Identify which cell holds the provided text, then report its (x, y) central coordinate. 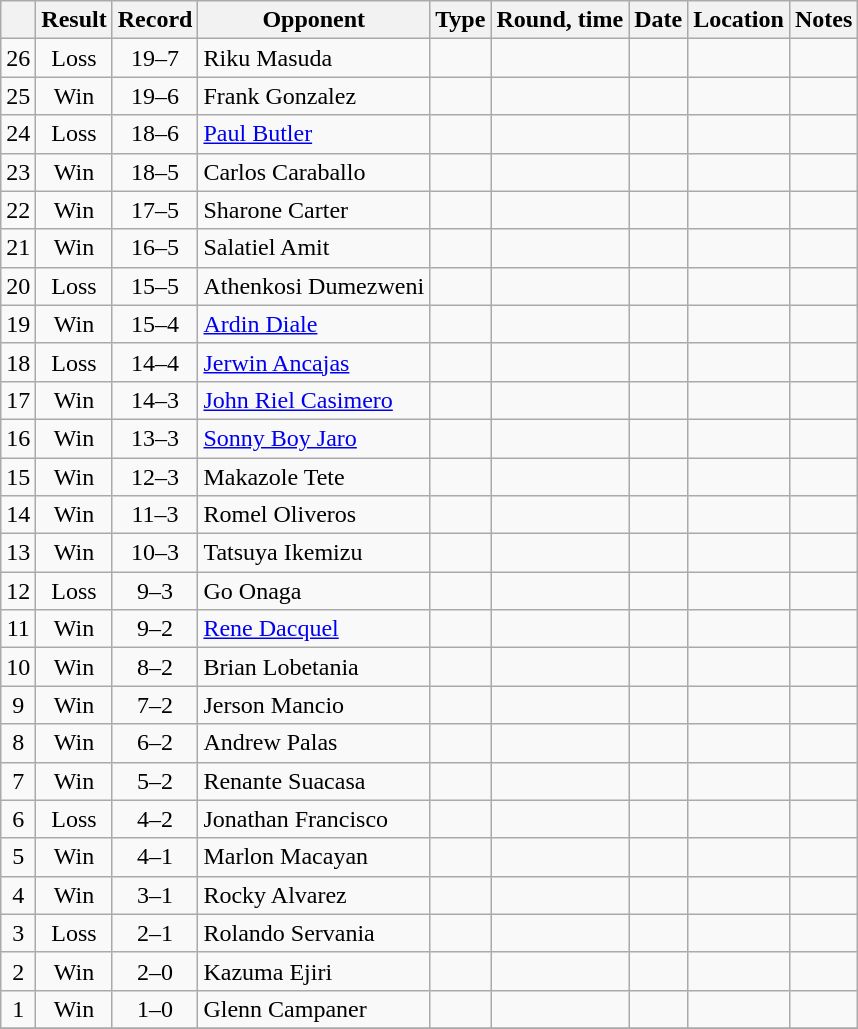
20 (18, 286)
2 (18, 971)
Romel Oliveros (314, 515)
Result (74, 20)
18–5 (155, 172)
6–2 (155, 743)
14–4 (155, 362)
12 (18, 591)
8–2 (155, 667)
Carlos Caraballo (314, 172)
Marlon Macayan (314, 857)
Renante Suacasa (314, 781)
6 (18, 819)
25 (18, 96)
Sonny Boy Jaro (314, 438)
Andrew Palas (314, 743)
Round, time (560, 20)
17 (18, 400)
Jerson Mancio (314, 705)
Opponent (314, 20)
11–3 (155, 515)
15–4 (155, 324)
3 (18, 933)
8 (18, 743)
Jerwin Ancajas (314, 362)
11 (18, 629)
3–1 (155, 895)
Rolando Servania (314, 933)
16–5 (155, 248)
1–0 (155, 1009)
18–6 (155, 134)
9 (18, 705)
1 (18, 1009)
22 (18, 210)
4 (18, 895)
4–1 (155, 857)
9–2 (155, 629)
Riku Masuda (314, 58)
Date (658, 20)
16 (18, 438)
2–0 (155, 971)
Frank Gonzalez (314, 96)
12–3 (155, 477)
5 (18, 857)
5–2 (155, 781)
18 (18, 362)
Brian Lobetania (314, 667)
Glenn Campaner (314, 1009)
17–5 (155, 210)
Salatiel Amit (314, 248)
Location (739, 20)
15 (18, 477)
13 (18, 553)
2–1 (155, 933)
Rene Dacquel (314, 629)
Makazole Tete (314, 477)
14 (18, 515)
John Riel Casimero (314, 400)
13–3 (155, 438)
Record (155, 20)
Go Onaga (314, 591)
Type (460, 20)
Tatsuya Ikemizu (314, 553)
19–7 (155, 58)
19 (18, 324)
24 (18, 134)
Rocky Alvarez (314, 895)
4–2 (155, 819)
Athenkosi Dumezweni (314, 286)
Notes (823, 20)
21 (18, 248)
19–6 (155, 96)
15–5 (155, 286)
26 (18, 58)
Sharone Carter (314, 210)
23 (18, 172)
Kazuma Ejiri (314, 971)
14–3 (155, 400)
10 (18, 667)
7–2 (155, 705)
10–3 (155, 553)
Paul Butler (314, 134)
Jonathan Francisco (314, 819)
7 (18, 781)
Ardin Diale (314, 324)
9–3 (155, 591)
